Detect which cell encompasses the target text, then output its [x, y] center coordinate. 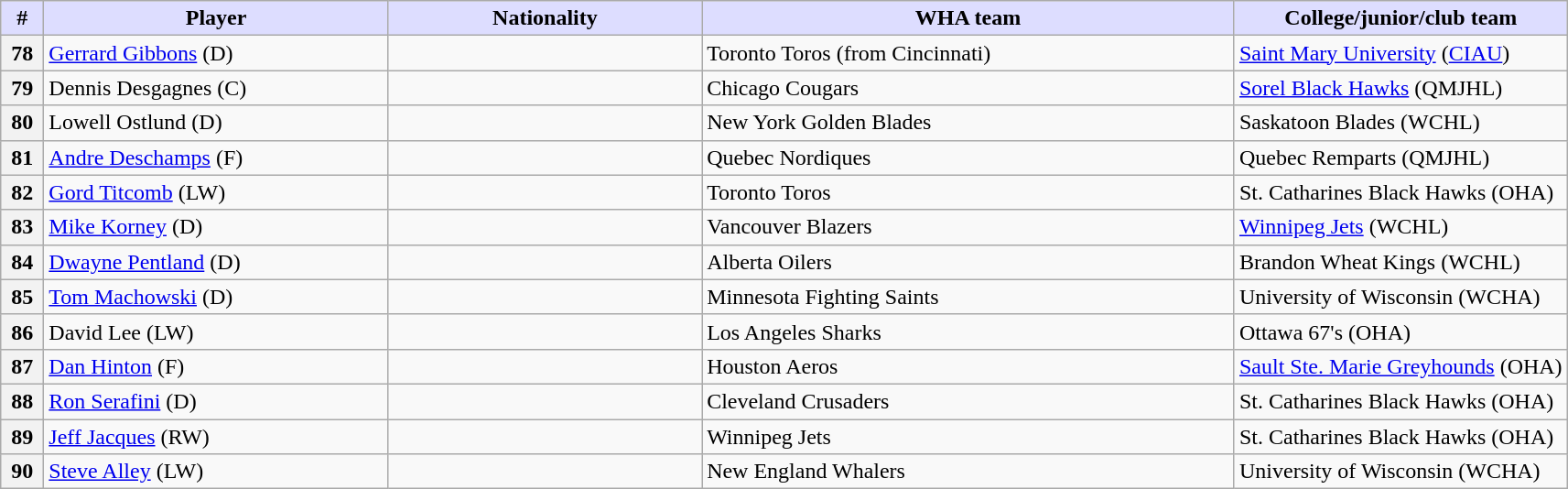
Quebec Nordiques [968, 158]
Dwayne Pentland (D) [216, 262]
New England Whalers [968, 472]
82 [22, 192]
Winnipeg Jets [968, 437]
78 [22, 53]
Vancouver Blazers [968, 227]
89 [22, 437]
Player [216, 18]
David Lee (LW) [216, 331]
College/junior/club team [1400, 18]
80 [22, 123]
Dennis Desgagnes (C) [216, 88]
Minnesota Fighting Saints [968, 297]
WHA team [968, 18]
Cleveland Crusaders [968, 401]
Jeff Jacques (RW) [216, 437]
Ottawa 67's (OHA) [1400, 331]
Gord Titcomb (LW) [216, 192]
Gerrard Gibbons (D) [216, 53]
Mike Korney (D) [216, 227]
Tom Machowski (D) [216, 297]
Houston Aeros [968, 366]
Ron Serafini (D) [216, 401]
Dan Hinton (F) [216, 366]
81 [22, 158]
79 [22, 88]
84 [22, 262]
Saint Mary University (CIAU) [1400, 53]
85 [22, 297]
# [22, 18]
Toronto Toros [968, 192]
87 [22, 366]
86 [22, 331]
Brandon Wheat Kings (WCHL) [1400, 262]
83 [22, 227]
Toronto Toros (from Cincinnati) [968, 53]
Alberta Oilers [968, 262]
New York Golden Blades [968, 123]
90 [22, 472]
Quebec Remparts (QMJHL) [1400, 158]
Chicago Cougars [968, 88]
Saskatoon Blades (WCHL) [1400, 123]
88 [22, 401]
Sorel Black Hawks (QMJHL) [1400, 88]
Nationality [545, 18]
Los Angeles Sharks [968, 331]
Steve Alley (LW) [216, 472]
Andre Deschamps (F) [216, 158]
Lowell Ostlund (D) [216, 123]
Sault Ste. Marie Greyhounds (OHA) [1400, 366]
Winnipeg Jets (WCHL) [1400, 227]
